Return the (x, y) coordinate for the center point of the cell that contains the specified text.  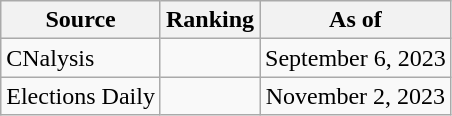
CNalysis (81, 58)
Elections Daily (81, 96)
Ranking (210, 20)
September 6, 2023 (356, 58)
Source (81, 20)
November 2, 2023 (356, 96)
As of (356, 20)
